From the cell containing the given text, extract its center point as [X, Y] coordinate. 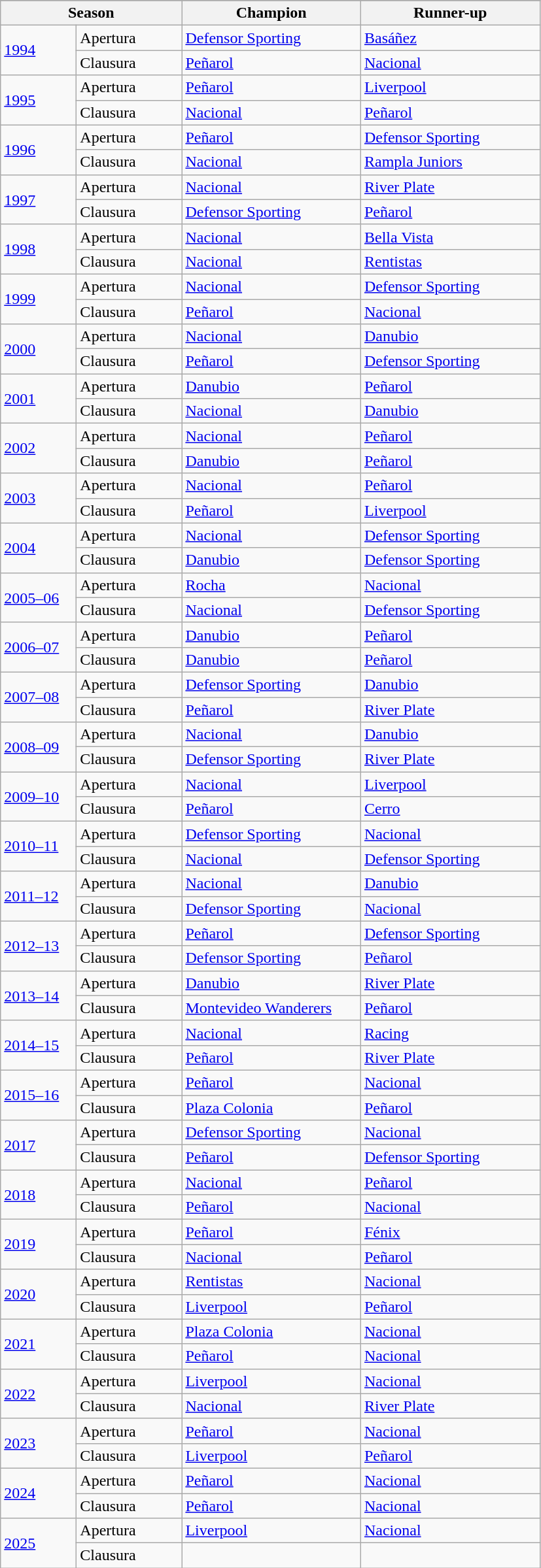
1998 [39, 249]
2004 [39, 548]
2008–09 [39, 747]
Racing [450, 1033]
2000 [39, 349]
Bella Vista [450, 237]
Basáñez [450, 38]
Rocha [271, 585]
Runner-up [450, 13]
2005–06 [39, 597]
2002 [39, 448]
2018 [39, 1195]
1999 [39, 299]
Season [92, 13]
Rampla Juniors [450, 162]
2012–13 [39, 946]
2023 [39, 1443]
2009–10 [39, 797]
2024 [39, 1493]
2021 [39, 1344]
Fénix [450, 1232]
1996 [39, 150]
Champion [271, 13]
2014–15 [39, 1045]
2010–11 [39, 846]
2022 [39, 1393]
2017 [39, 1145]
1995 [39, 100]
2020 [39, 1294]
2007–08 [39, 697]
Cerro [450, 809]
2001 [39, 399]
2019 [39, 1244]
2006–07 [39, 647]
2013–14 [39, 995]
2025 [39, 1543]
Montevideo Wanderers [271, 1008]
2015–16 [39, 1095]
2011–12 [39, 896]
1997 [39, 199]
2003 [39, 498]
1994 [39, 50]
